Locate the cell with the specified text and output its (x, y) center coordinate. 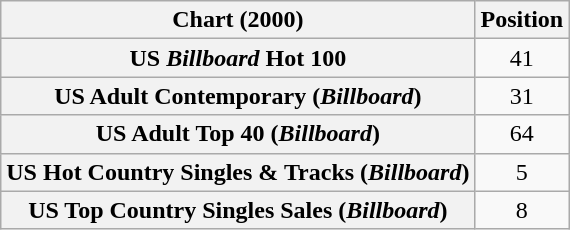
31 (522, 96)
US Top Country Singles Sales (Billboard) (238, 210)
8 (522, 210)
41 (522, 58)
5 (522, 172)
Position (522, 20)
US Adult Contemporary (Billboard) (238, 96)
Chart (2000) (238, 20)
64 (522, 134)
US Billboard Hot 100 (238, 58)
US Hot Country Singles & Tracks (Billboard) (238, 172)
US Adult Top 40 (Billboard) (238, 134)
